Identify which cell holds the provided text, then report its [x, y] central coordinate. 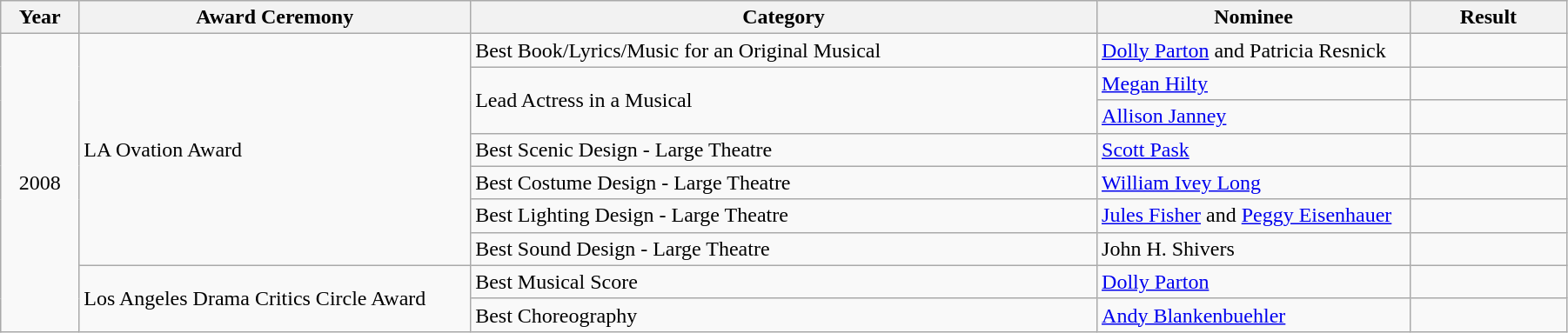
Nominee [1254, 17]
Year [40, 17]
Best Choreography [784, 315]
2008 [40, 183]
Best Book/Lyrics/Music for an Original Musical [784, 50]
Allison Janney [1254, 117]
LA Ovation Award [275, 150]
Best Sound Design - Large Theatre [784, 249]
Best Musical Score [784, 282]
Andy Blankenbuehler [1254, 315]
Megan Hilty [1254, 83]
Dolly Parton and Patricia Resnick [1254, 50]
Scott Pask [1254, 150]
Jules Fisher and Peggy Eisenhauer [1254, 216]
Award Ceremony [275, 17]
John H. Shivers [1254, 249]
Category [784, 17]
Los Angeles Drama Critics Circle Award [275, 298]
Best Costume Design - Large Theatre [784, 183]
Best Scenic Design - Large Theatre [784, 150]
Dolly Parton [1254, 282]
Best Lighting Design - Large Theatre [784, 216]
Result [1488, 17]
William Ivey Long [1254, 183]
Lead Actress in a Musical [784, 100]
